Find where the given text appears and provide that cell's center as [X, Y] coordinate. 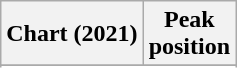
Peakposition [189, 34]
Chart (2021) [72, 34]
